Determine the (x, y) coordinate at the center of the cell enclosing the given text.  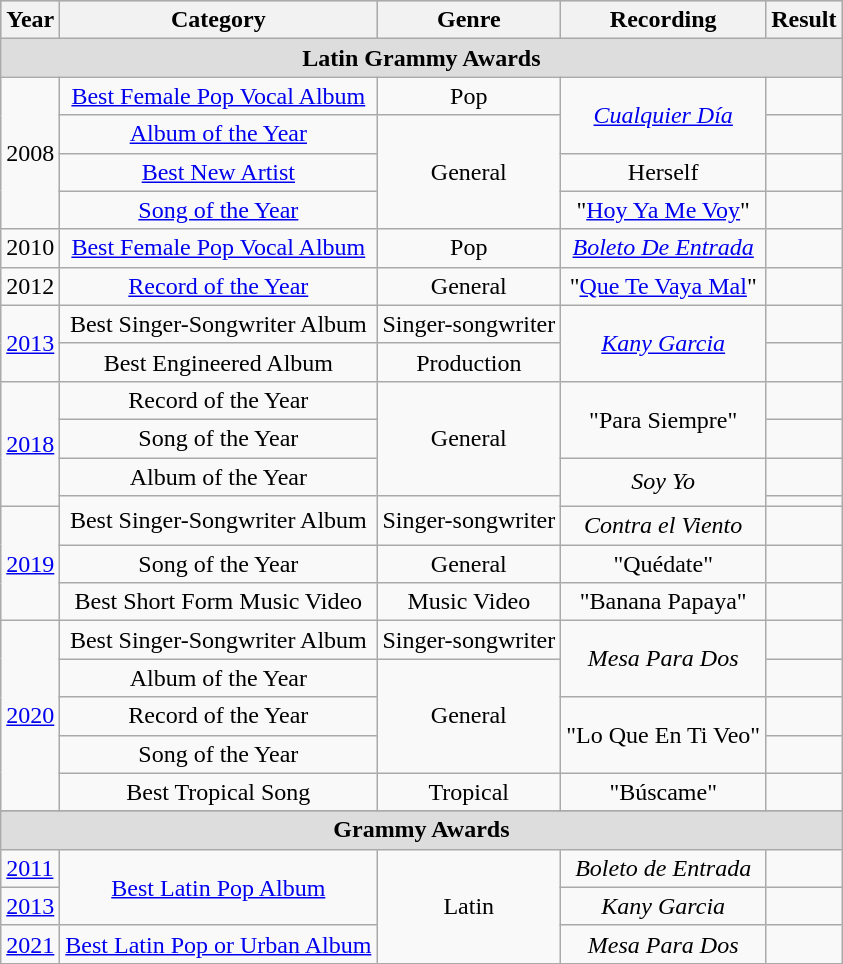
"Para Siempre" (664, 419)
2018 (30, 444)
Production (469, 362)
2011 (30, 868)
Genre (469, 20)
Year (30, 20)
Best Latin Pop Album (218, 887)
Result (804, 20)
Category (218, 20)
"Banana Papaya" (664, 602)
Boleto De Entrada (664, 248)
Best Engineered Album (218, 362)
Music Video (469, 602)
Boleto de Entrada (664, 868)
2012 (30, 286)
Best Short Form Music Video (218, 602)
Contra el Viento (664, 526)
Latin (469, 906)
Grammy Awards (422, 830)
"Hoy Ya Me Voy" (664, 210)
Cualquier Día (664, 115)
2019 (30, 564)
"Quédate" (664, 564)
2008 (30, 153)
2020 (30, 716)
Recording (664, 20)
Best New Artist (218, 172)
Latin Grammy Awards (422, 58)
2010 (30, 248)
"Búscame" (664, 792)
"Lo Que En Ti Veo" (664, 735)
2021 (30, 944)
Best Tropical Song (218, 792)
Tropical (469, 792)
Herself (664, 172)
"Que Te Vaya Mal" (664, 286)
Soy Yo (664, 482)
Best Latin Pop or Urban Album (218, 944)
